Search for the cell housing the specified text and yield its (x, y) center coordinate. 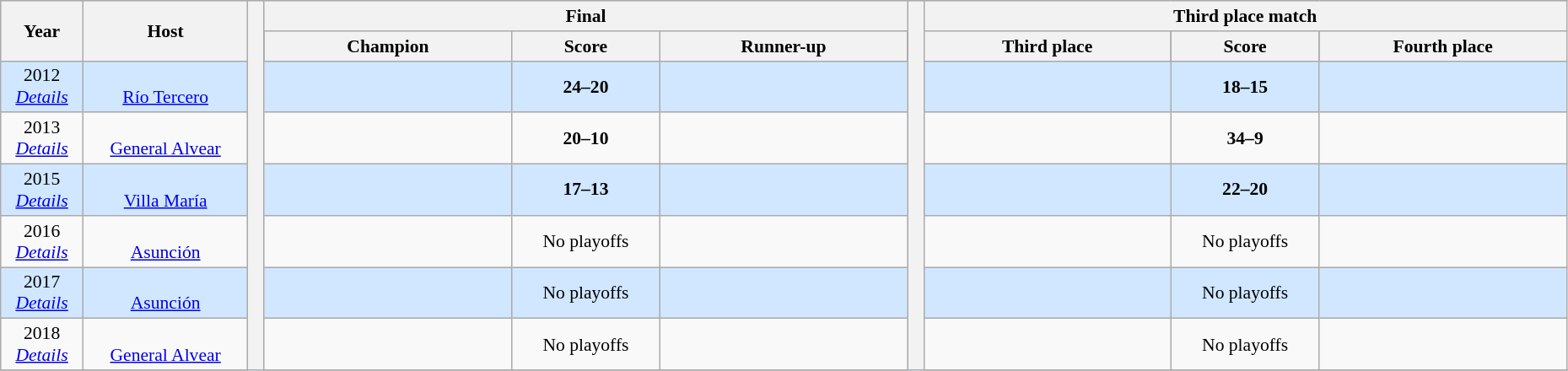
2015Details (42, 191)
18–15 (1245, 86)
2016Details (42, 241)
Runner-up (783, 46)
Villa María (165, 191)
17–13 (586, 191)
Fourth place (1442, 46)
Third place (1048, 46)
2013Details (42, 138)
Champion (388, 46)
34–9 (1245, 138)
Final (585, 16)
Third place match (1245, 16)
Río Tercero (165, 86)
24–20 (586, 86)
Host (165, 30)
20–10 (586, 138)
2017Details (42, 293)
Year (42, 30)
2018Details (42, 344)
2012Details (42, 86)
22–20 (1245, 191)
